From the cell containing the given text, extract its center point as (X, Y) coordinate. 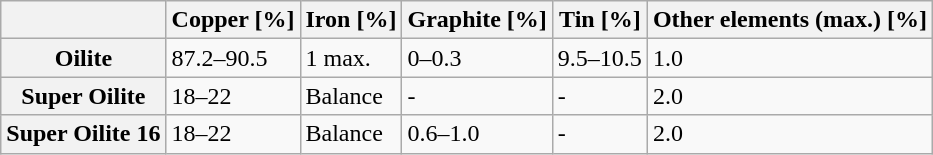
Copper [%] (233, 20)
Oilite (84, 58)
0–0.3 (477, 58)
0.6–1.0 (477, 134)
Iron [%] (351, 20)
Tin [%] (600, 20)
87.2–90.5 (233, 58)
Super Oilite 16 (84, 134)
Super Oilite (84, 96)
1 max. (351, 58)
Graphite [%] (477, 20)
1.0 (790, 58)
9.5–10.5 (600, 58)
Other elements (max.) [%] (790, 20)
